Scan for the cell matching the given text and deliver its [X, Y] coordinate at center. 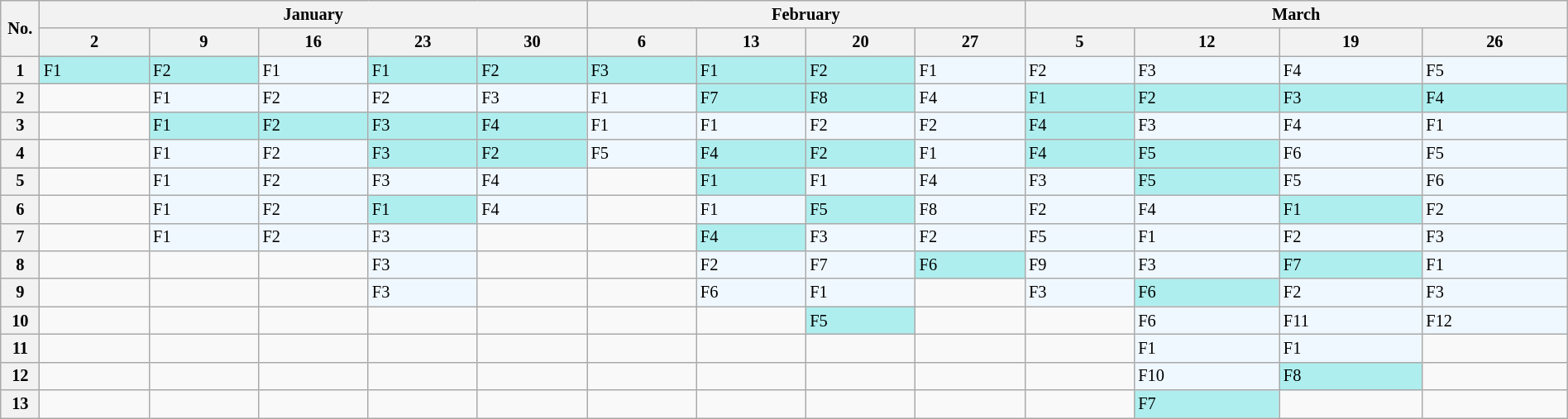
26 [1494, 42]
No. [20, 28]
23 [423, 42]
8 [20, 264]
30 [532, 42]
3 [20, 126]
January [313, 14]
16 [313, 42]
March [1296, 14]
19 [1350, 42]
7 [20, 237]
F12 [1494, 321]
F11 [1350, 321]
11 [20, 348]
F10 [1207, 376]
February [806, 14]
20 [860, 42]
10 [20, 321]
27 [970, 42]
F9 [1079, 264]
4 [20, 154]
1 [20, 70]
